Pinpoint the cell where the given text exists, returning its (x, y) midpoint coordinate. 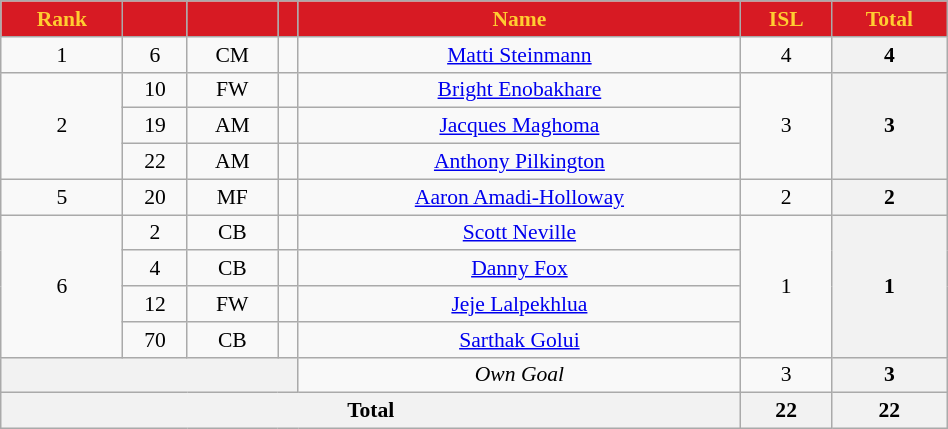
70 (155, 340)
Jacques Maghoma (520, 126)
Name (520, 19)
Aaron Amadi-Holloway (520, 197)
Matti Steinmann (520, 55)
10 (155, 90)
Own Goal (520, 375)
Scott Neville (520, 233)
Danny Fox (520, 269)
Bright Enobakhare (520, 90)
20 (155, 197)
Rank (62, 19)
19 (155, 126)
Anthony Pilkington (520, 162)
MF (232, 197)
Sarthak Golui (520, 340)
Jeje Lalpekhlua (520, 304)
12 (155, 304)
ISL (786, 19)
5 (62, 197)
CM (232, 55)
